Find where the given text appears and provide that cell's center as (x, y) coordinate. 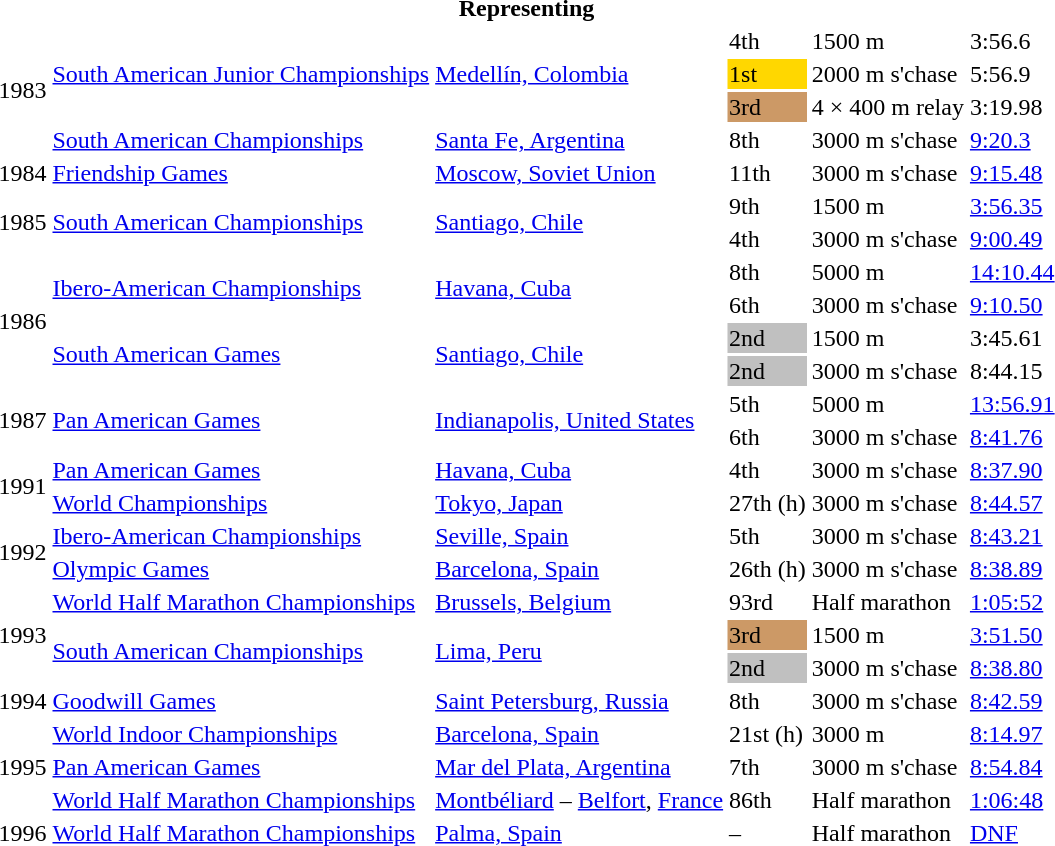
Olympic Games (241, 569)
2000 m s'chase (888, 74)
South American Junior Championships (241, 74)
1st (768, 74)
World Championships (241, 503)
Friendship Games (241, 173)
86th (768, 800)
9th (768, 206)
Santa Fe, Argentina (580, 140)
Mar del Plata, Argentina (580, 767)
Montbéliard – Belfort, France (580, 800)
3000 m (888, 734)
Goodwill Games (241, 701)
7th (768, 767)
Lima, Peru (580, 652)
11th (768, 173)
Saint Petersburg, Russia (580, 701)
South American Games (241, 354)
4 × 400 m relay (888, 107)
27th (h) (768, 503)
Tokyo, Japan (580, 503)
Medellín, Colombia (580, 74)
World Indoor Championships (241, 734)
93rd (768, 602)
26th (h) (768, 569)
Seville, Spain (580, 536)
Brussels, Belgium (580, 602)
Indianapolis, United States (580, 420)
Moscow, Soviet Union (580, 173)
21st (h) (768, 734)
